From the cell containing the given text, extract its center point as (X, Y) coordinate. 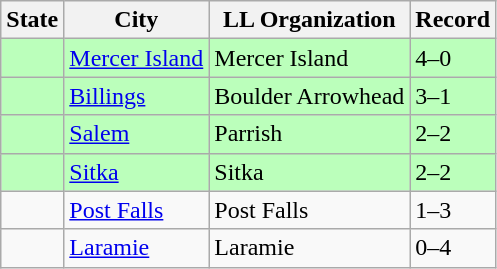
LL Organization (310, 20)
City (136, 20)
3–1 (453, 96)
1–3 (453, 210)
4–0 (453, 58)
0–4 (453, 248)
Parrish (310, 134)
Salem (136, 134)
Boulder Arrowhead (310, 96)
Record (453, 20)
Billings (136, 96)
State (32, 20)
